Return the (x, y) coordinate for the center point of the cell that contains the specified text.  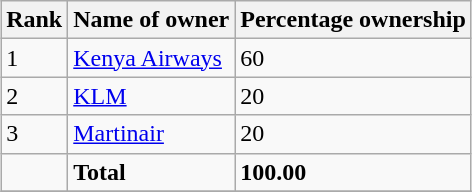
Rank (34, 20)
3 (34, 134)
KLM (152, 96)
Total (152, 172)
Name of owner (152, 20)
Percentage ownership (354, 20)
Martinair (152, 134)
2 (34, 96)
1 (34, 58)
Kenya Airways (152, 58)
60 (354, 58)
100.00 (354, 172)
